Pinpoint the cell where the given text exists, returning its [x, y] midpoint coordinate. 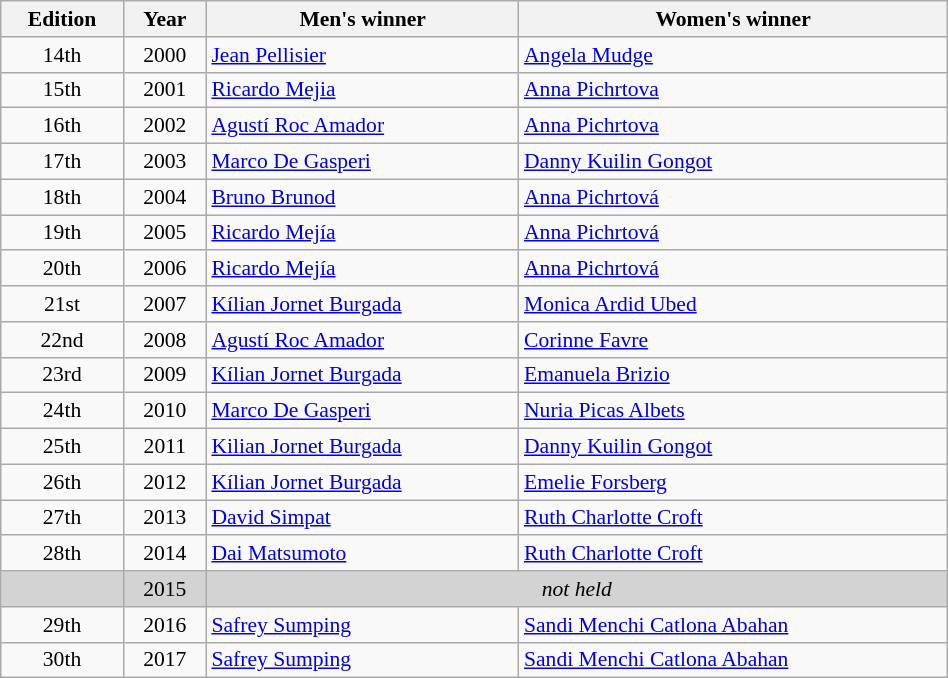
Emanuela Brizio [733, 375]
2007 [164, 304]
26th [62, 482]
2001 [164, 90]
2014 [164, 554]
2016 [164, 625]
Edition [62, 19]
20th [62, 269]
not held [576, 589]
21st [62, 304]
Monica Ardid Ubed [733, 304]
2011 [164, 447]
2006 [164, 269]
David Simpat [362, 518]
2013 [164, 518]
Corinne Favre [733, 340]
28th [62, 554]
Dai Matsumoto [362, 554]
Women's winner [733, 19]
29th [62, 625]
2003 [164, 162]
Ricardo Mejia [362, 90]
Nuria Picas Albets [733, 411]
Emelie Forsberg [733, 482]
24th [62, 411]
27th [62, 518]
2000 [164, 55]
Kilian Jornet Burgada [362, 447]
19th [62, 233]
22nd [62, 340]
2012 [164, 482]
Angela Mudge [733, 55]
Year [164, 19]
17th [62, 162]
2004 [164, 197]
2010 [164, 411]
2008 [164, 340]
14th [62, 55]
23rd [62, 375]
Jean Pellisier [362, 55]
Men's winner [362, 19]
16th [62, 126]
2002 [164, 126]
30th [62, 660]
2005 [164, 233]
2017 [164, 660]
25th [62, 447]
18th [62, 197]
2015 [164, 589]
Bruno Brunod [362, 197]
15th [62, 90]
2009 [164, 375]
